Identify which cell holds the provided text, then report its (x, y) central coordinate. 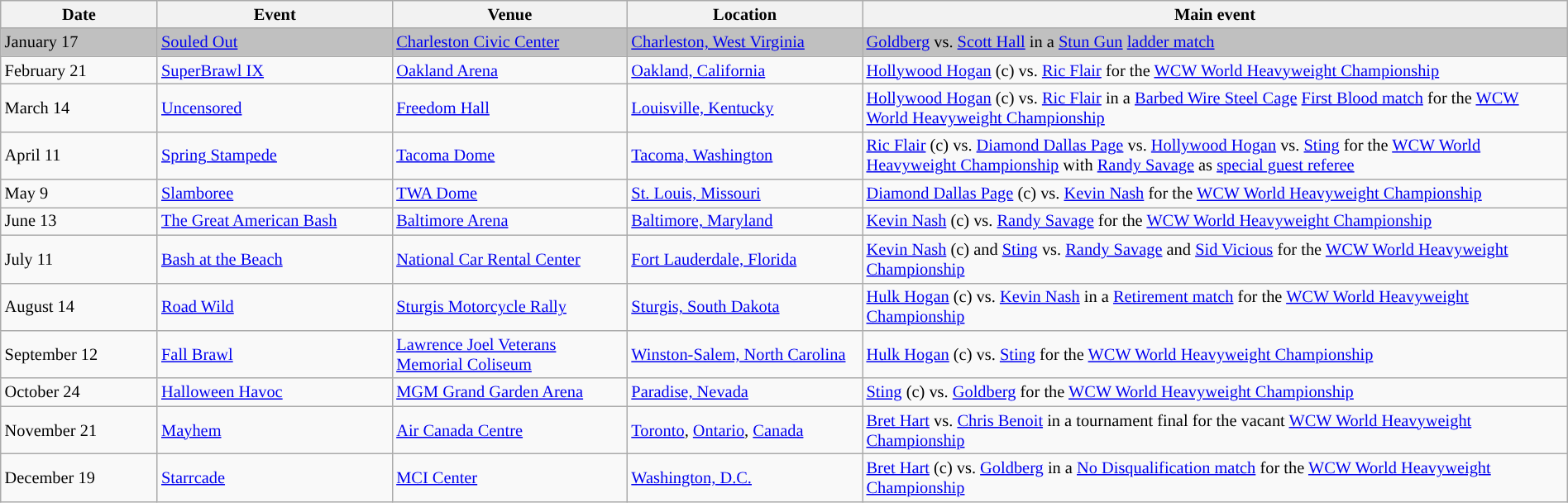
Charleston, West Virginia (745, 42)
Halloween Havoc (275, 392)
Uncensored (275, 108)
Hulk Hogan (c) vs. Sting for the WCW World Heavyweight Championship (1216, 354)
Baltimore, Maryland (745, 221)
Kevin Nash (c) vs. Randy Savage for the WCW World Heavyweight Championship (1216, 221)
Tacoma Dome (509, 156)
May 9 (79, 194)
Sting (c) vs. Goldberg for the WCW World Heavyweight Championship (1216, 392)
March 14 (79, 108)
Mayhem (275, 430)
Fall Brawl (275, 354)
Charleston Civic Center (509, 42)
Lawrence Joel Veterans Memorial Coliseum (509, 354)
April 11 (79, 156)
July 11 (79, 259)
MCI Center (509, 477)
Washington, D.C. (745, 477)
Louisville, Kentucky (745, 108)
August 14 (79, 307)
Venue (509, 14)
Date (79, 14)
Diamond Dallas Page (c) vs. Kevin Nash for the WCW World Heavyweight Championship (1216, 194)
TWA Dome (509, 194)
January 17 (79, 42)
Slamboree (275, 194)
Event (275, 14)
Main event (1216, 14)
Sturgis, South Dakota (745, 307)
National Car Rental Center (509, 259)
Sturgis Motorcycle Rally (509, 307)
September 12 (79, 354)
Paradise, Nevada (745, 392)
Fort Lauderdale, Florida (745, 259)
February 21 (79, 70)
Bash at the Beach (275, 259)
Hollywood Hogan (c) vs. Ric Flair for the WCW World Heavyweight Championship (1216, 70)
Goldberg vs. Scott Hall in a Stun Gun ladder match (1216, 42)
St. Louis, Missouri (745, 194)
Road Wild (275, 307)
Tacoma, Washington (745, 156)
MGM Grand Garden Arena (509, 392)
Bret Hart vs. Chris Benoit in a tournament final for the vacant WCW World Heavyweight Championship (1216, 430)
The Great American Bash (275, 221)
Oakland Arena (509, 70)
Freedom Hall (509, 108)
Oakland, California (745, 70)
November 21 (79, 430)
Winston-Salem, North Carolina (745, 354)
SuperBrawl IX (275, 70)
Bret Hart (c) vs. Goldberg in a No Disqualification match for the WCW World Heavyweight Championship (1216, 477)
Air Canada Centre (509, 430)
June 13 (79, 221)
Souled Out (275, 42)
October 24 (79, 392)
Hollywood Hogan (c) vs. Ric Flair in a Barbed Wire Steel Cage First Blood match for the WCW World Heavyweight Championship (1216, 108)
Kevin Nash (c) and Sting vs. Randy Savage and Sid Vicious for the WCW World Heavyweight Championship (1216, 259)
Spring Stampede (275, 156)
December 19 (79, 477)
Toronto, Ontario, Canada (745, 430)
Hulk Hogan (c) vs. Kevin Nash in a Retirement match for the WCW World Heavyweight Championship (1216, 307)
Location (745, 14)
Baltimore Arena (509, 221)
Starrcade (275, 477)
